Detect which cell encompasses the target text, then output its [x, y] center coordinate. 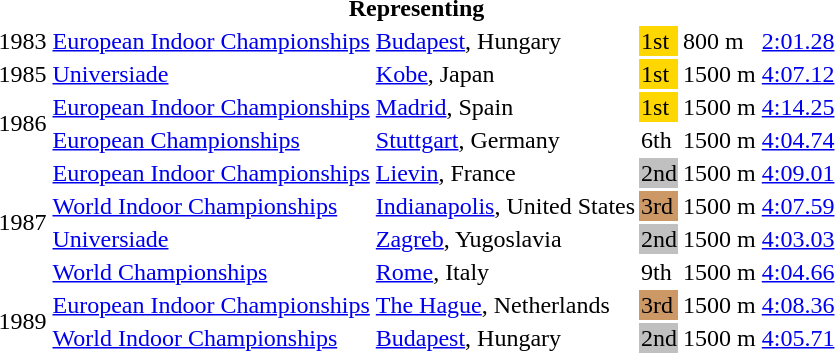
Stuttgart, Germany [505, 140]
6th [660, 140]
European Championships [211, 140]
800 m [720, 41]
Kobe, Japan [505, 74]
Indianapolis, United States [505, 206]
Lievin, France [505, 173]
World Championships [211, 272]
Madrid, Spain [505, 107]
9th [660, 272]
Zagreb, Yugoslavia [505, 239]
Rome, Italy [505, 272]
The Hague, Netherlands [505, 305]
